For the text-containing cell, return its midpoint in (X, Y) coordinate format. 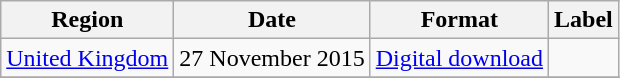
Format (459, 20)
Label (584, 20)
Digital download (459, 58)
United Kingdom (88, 58)
Region (88, 20)
27 November 2015 (272, 58)
Date (272, 20)
